For the text-containing cell, return its midpoint in [X, Y] coordinate format. 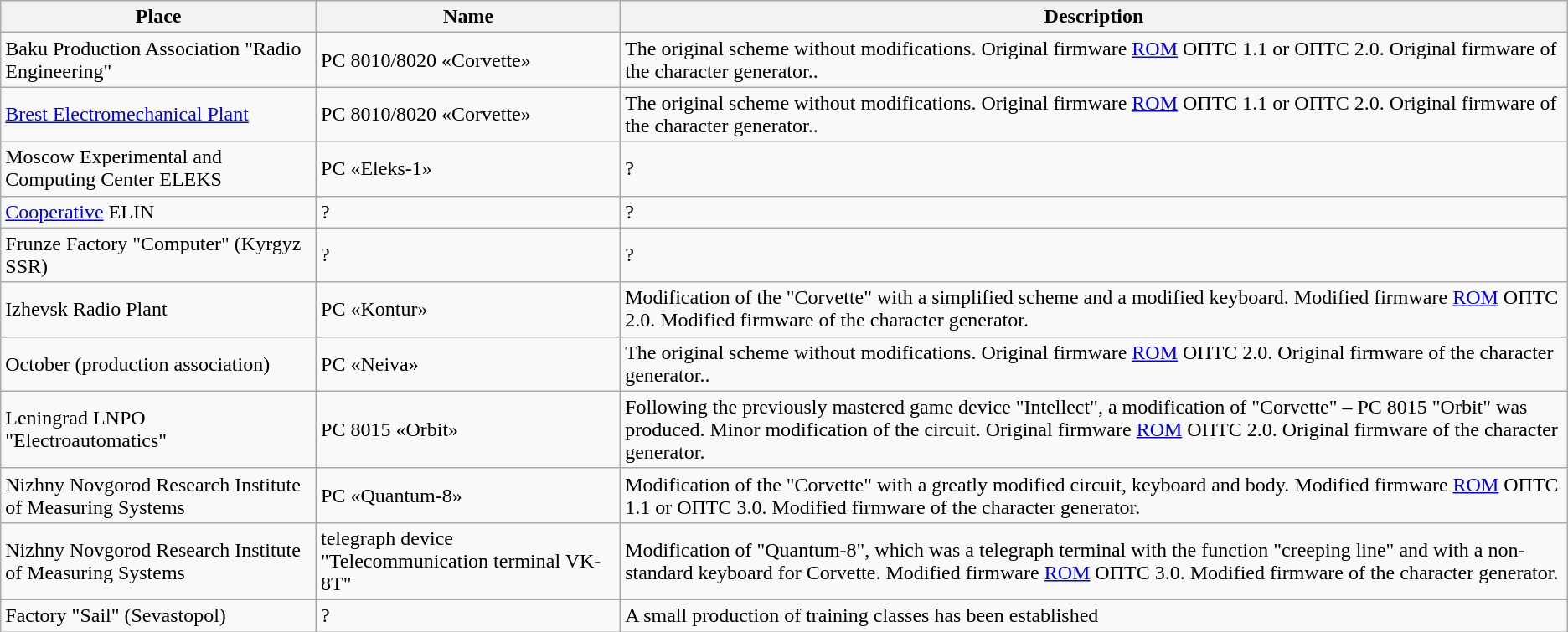
The original scheme without modifications. Original firmware ROM ОПТС 2.0. Original firmware of the character generator.. [1094, 363]
Factory "Sail" (Sevastopol) [159, 615]
PC «Kontur» [469, 310]
Moscow Experimental and Computing Center ELEKS [159, 169]
Cooperative ELIN [159, 212]
Name [469, 17]
A small production of training classes has been established [1094, 615]
Description [1094, 17]
Brest Electromechanical Plant [159, 114]
PC «Quantum-8» [469, 496]
telegraph device "Telecommunication terminal VK-8T" [469, 561]
October (production association) [159, 363]
Baku Production Association "Radio Engineering" [159, 60]
Place [159, 17]
PC «Neiva» [469, 363]
Frunze Factory "Computer" (Kyrgyz SSR) [159, 254]
PC «Eleks-1» [469, 169]
PC 8015 «Orbit» [469, 429]
Izhevsk Radio Plant [159, 310]
Leningrad LNPO "Electroautomatics" [159, 429]
